Pinpoint the cell where the given text exists, returning its [X, Y] midpoint coordinate. 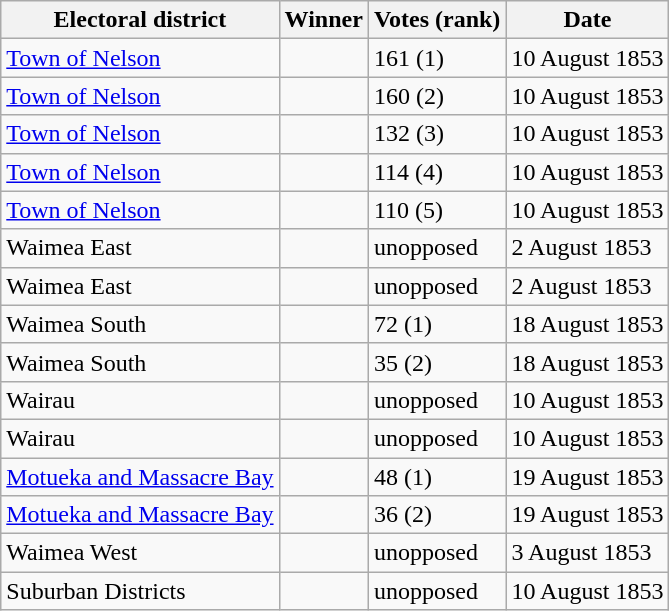
Votes (rank) [437, 20]
Date [588, 20]
Waimea West [140, 553]
110 (5) [437, 210]
161 (1) [437, 58]
Winner [324, 20]
132 (3) [437, 134]
48 (1) [437, 477]
114 (4) [437, 172]
160 (2) [437, 96]
72 (1) [437, 324]
Electoral district [140, 20]
3 August 1853 [588, 553]
35 (2) [437, 362]
36 (2) [437, 515]
Suburban Districts [140, 591]
